Provide the [X, Y] coordinate of the cell's center where the given text is located.  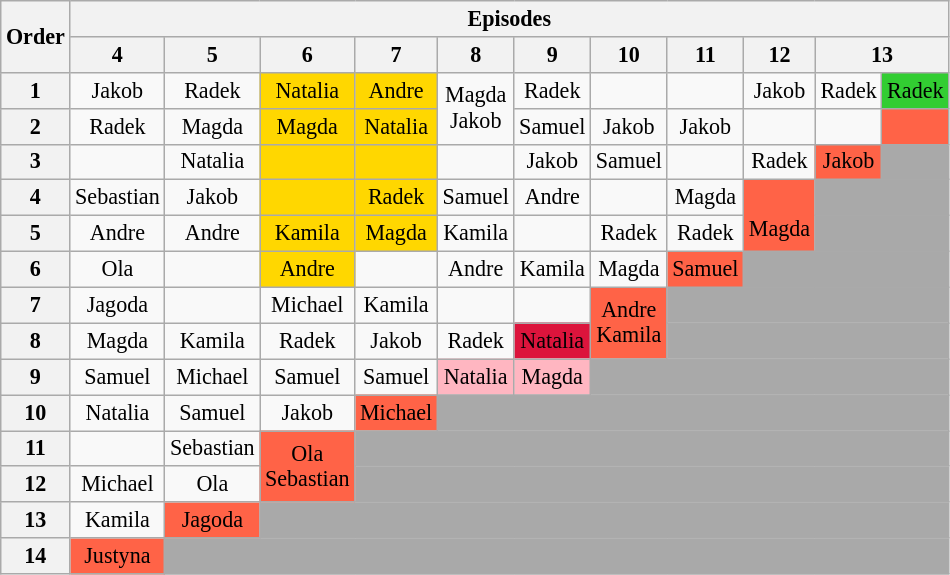
Justyna [118, 556]
1 [36, 90]
14 [36, 556]
3 [36, 162]
AndreKamila [630, 323]
OlaSebastian [308, 466]
2 [36, 126]
MagdaJakob [476, 108]
Order [36, 36]
Episodes [510, 18]
